Pinpoint the cell where the given text exists, returning its (X, Y) midpoint coordinate. 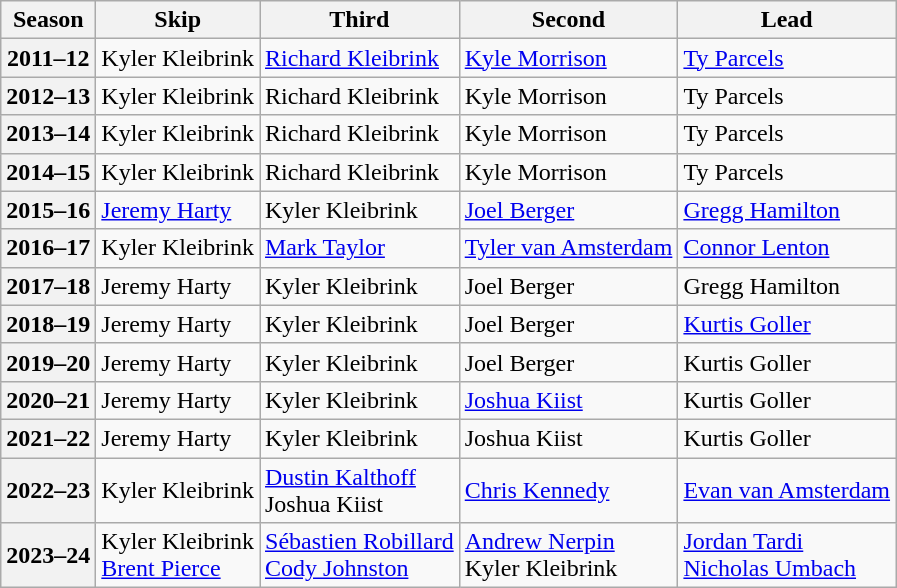
2022–23 (48, 490)
Second (568, 20)
Dustin Kalthoff Joshua Kiist (360, 490)
Connor Lenton (787, 248)
Andrew Nerpin Kyler Kleibrink (568, 556)
Sébastien Robillard Cody Johnston (360, 556)
2013–14 (48, 134)
2015–16 (48, 210)
2017–18 (48, 286)
Skip (178, 20)
2021–22 (48, 438)
2014–15 (48, 172)
Third (360, 20)
Chris Kennedy (568, 490)
Evan van Amsterdam (787, 490)
2020–21 (48, 400)
2012–13 (48, 96)
Tyler van Amsterdam (568, 248)
2019–20 (48, 362)
Jordan Tardi Nicholas Umbach (787, 556)
Lead (787, 20)
2016–17 (48, 248)
2018–19 (48, 324)
2023–24 (48, 556)
Mark Taylor (360, 248)
Season (48, 20)
2011–12 (48, 58)
Kyler Kleibrink Brent Pierce (178, 556)
